Determine the (X, Y) coordinate at the center of the cell enclosing the given text.  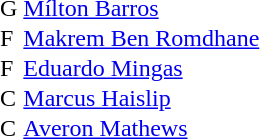
Makrem Ben Romdhane (141, 38)
Eduardo Mingas (141, 68)
C (8, 98)
Marcus Haislip (141, 98)
